Provide the (x, y) coordinate of the cell's center where the given text is located.  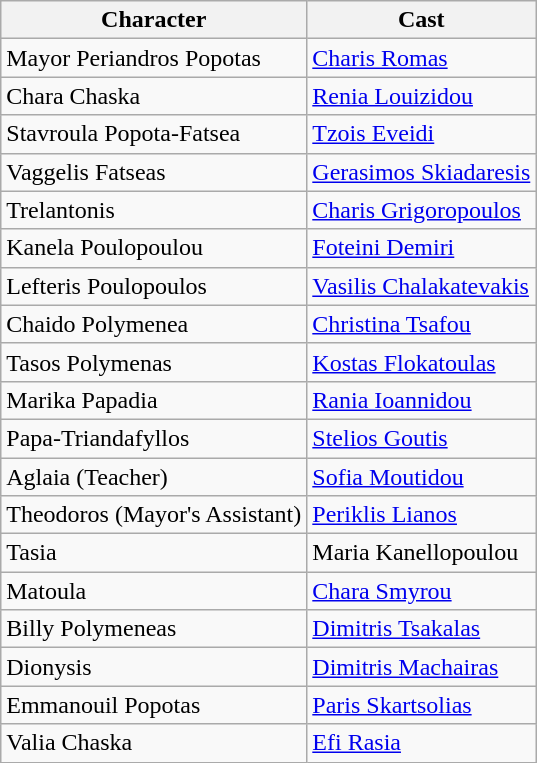
Dimitris Tsakalas (422, 629)
Vasilis Chalakatevakis (422, 286)
Matoula (154, 591)
Papa-Triandafyllos (154, 438)
Emmanouil Popotas (154, 705)
Stelios Goutis (422, 438)
Foteini Demiri (422, 248)
Charis Grigoropoulos (422, 210)
Chara Chaska (154, 96)
Chara Smyrou (422, 591)
Character (154, 20)
Aglaia (Teacher) (154, 477)
Gerasimos Skiadaresis (422, 172)
Chaido Polymenea (154, 324)
Dimitris Machairas (422, 667)
Stavroula Popota-Fatsea (154, 134)
Kostas Flokatoulas (422, 362)
Billy Polymeneas (154, 629)
Dionysis (154, 667)
Periklis Lianos (422, 515)
Paris Skartsolias (422, 705)
Renia Louizidou (422, 96)
Sofia Moutidou (422, 477)
Cast (422, 20)
Theodoros (Mayor's Assistant) (154, 515)
Vaggelis Fatseas (154, 172)
Efi Rasia (422, 743)
Marika Papadia (154, 400)
Mayor Periandros Popotas (154, 58)
Tasia (154, 553)
Charis Romas (422, 58)
Kanela Poulopoulou (154, 248)
Rania Ioannidou (422, 400)
Valia Chaska (154, 743)
Tzois Eveidi (422, 134)
Trelantonis (154, 210)
Christina Tsafou (422, 324)
Tasos Polymenas (154, 362)
Maria Kanellopoulou (422, 553)
Lefteris Poulopoulos (154, 286)
